Determine the [X, Y] coordinate at the center of the cell enclosing the given text.  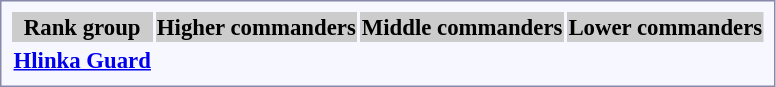
Rank group [82, 27]
Middle commanders [462, 27]
Higher commanders [256, 27]
Hlinka Guard [82, 60]
Lower commanders [666, 27]
